Return the [X, Y] coordinate for the center point of the cell that contains the specified text.  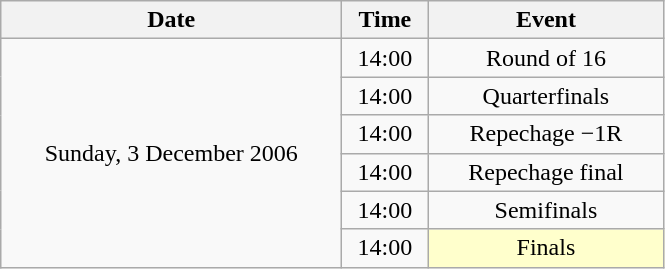
Date [172, 20]
Sunday, 3 December 2006 [172, 153]
Semifinals [546, 210]
Finals [546, 248]
Time [385, 20]
Repechage −1R [546, 134]
Repechage final [546, 172]
Round of 16 [546, 58]
Event [546, 20]
Quarterfinals [546, 96]
